From the cell containing the given text, extract its center point as [x, y] coordinate. 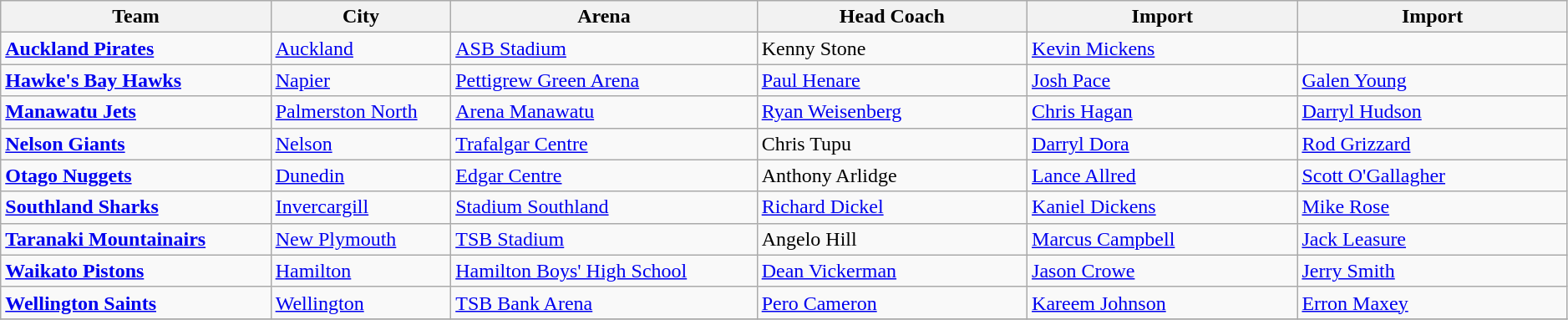
Head Coach [892, 17]
Wellington Saints [135, 302]
Hawke's Bay Hawks [135, 80]
Darryl Dora [1163, 144]
Galen Young [1432, 80]
Pettigrew Green Arena [604, 80]
Hamilton [361, 271]
Josh Pace [1163, 80]
Nelson [361, 144]
Dean Vickerman [892, 271]
City [361, 17]
Mike Rose [1432, 207]
Kenny Stone [892, 48]
Ryan Weisenberg [892, 112]
Anthony Arlidge [892, 175]
Jack Leasure [1432, 239]
Wellington [361, 302]
Waikato Pistons [135, 271]
Angelo Hill [892, 239]
Kareem Johnson [1163, 302]
Chris Hagan [1163, 112]
Scott O'Gallagher [1432, 175]
New Plymouth [361, 239]
ASB Stadium [604, 48]
Dunedin [361, 175]
Jason Crowe [1163, 271]
Stadium Southland [604, 207]
Nelson Giants [135, 144]
Pero Cameron [892, 302]
Arena Manawatu [604, 112]
Paul Henare [892, 80]
Edgar Centre [604, 175]
Auckland Pirates [135, 48]
Kaniel Dickens [1163, 207]
Hamilton Boys' High School [604, 271]
Palmerston North [361, 112]
Arena [604, 17]
Manawatu Jets [135, 112]
TSB Stadium [604, 239]
Darryl Hudson [1432, 112]
Marcus Campbell [1163, 239]
Team [135, 17]
Kevin Mickens [1163, 48]
Lance Allred [1163, 175]
Invercargill [361, 207]
Richard Dickel [892, 207]
Jerry Smith [1432, 271]
Auckland [361, 48]
Otago Nuggets [135, 175]
Trafalgar Centre [604, 144]
Taranaki Mountainairs [135, 239]
Chris Tupu [892, 144]
Southland Sharks [135, 207]
Erron Maxey [1432, 302]
TSB Bank Arena [604, 302]
Rod Grizzard [1432, 144]
Napier [361, 80]
